Search for the cell housing the specified text and yield its [X, Y] center coordinate. 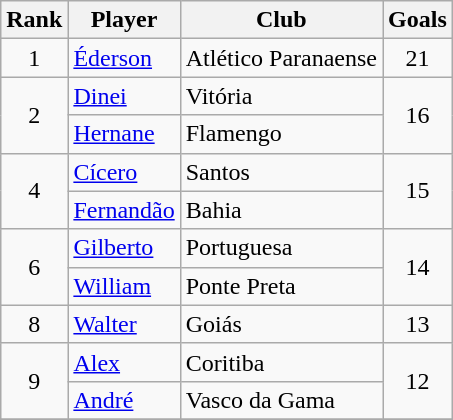
William [124, 286]
Rank [34, 20]
Santos [281, 172]
Alex [124, 362]
Ponte Preta [281, 286]
Coritiba [281, 362]
Dinei [124, 96]
Bahia [281, 210]
4 [34, 191]
Vitória [281, 96]
1 [34, 58]
Goals [418, 20]
2 [34, 115]
13 [418, 324]
Atlético Paranaense [281, 58]
Walter [124, 324]
21 [418, 58]
16 [418, 115]
Gilberto [124, 248]
Goiás [281, 324]
Cícero [124, 172]
Flamengo [281, 134]
Club [281, 20]
Portuguesa [281, 248]
Fernandão [124, 210]
Player [124, 20]
15 [418, 191]
André [124, 400]
Hernane [124, 134]
Éderson [124, 58]
8 [34, 324]
Vasco da Gama [281, 400]
12 [418, 381]
6 [34, 267]
14 [418, 267]
9 [34, 381]
